Scan for the cell matching the given text and deliver its [x, y] coordinate at center. 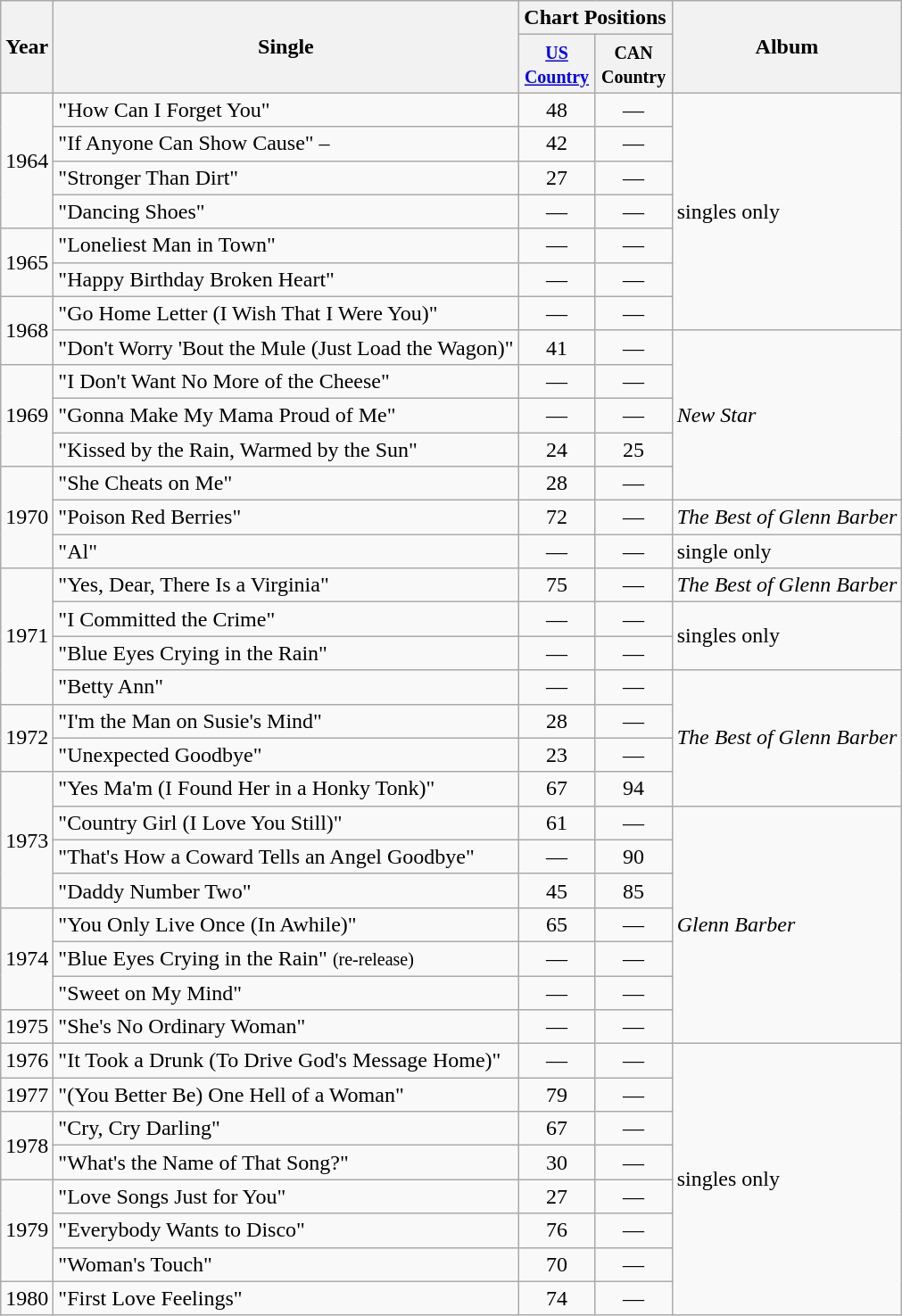
79 [557, 1095]
"Blue Eyes Crying in the Rain" [285, 653]
"You Only Live Once (In Awhile)" [285, 924]
single only [787, 551]
"Dancing Shoes" [285, 211]
1965 [27, 262]
"Woman's Touch" [285, 1264]
72 [557, 517]
48 [557, 110]
1976 [27, 1061]
"She Cheats on Me" [285, 484]
"Stronger Than Dirt" [285, 178]
"Yes Ma'm (I Found Her in a Honky Tonk)" [285, 789]
CAN Country [633, 64]
75 [557, 585]
"That's How a Coward Tells an Angel Goodbye" [285, 857]
"Betty Ann" [285, 687]
"Al" [285, 551]
Glenn Barber [787, 924]
"Gonna Make My Mama Proud of Me" [285, 415]
"Kissed by the Rain, Warmed by the Sun" [285, 449]
1975 [27, 1027]
Album [787, 46]
41 [557, 347]
74 [557, 1298]
New Star [787, 415]
1972 [27, 738]
"Blue Eyes Crying in the Rain" (re-release) [285, 958]
"Yes, Dear, There Is a Virginia" [285, 585]
Chart Positions [595, 18]
23 [557, 755]
"(You Better Be) One Hell of a Woman" [285, 1095]
"I Committed the Crime" [285, 619]
1970 [27, 517]
"Go Home Letter (I Wish That I Were You)" [285, 313]
85 [633, 890]
61 [557, 823]
"Sweet on My Mind" [285, 993]
1969 [27, 415]
"Cry, Cry Darling" [285, 1129]
1971 [27, 636]
25 [633, 449]
1977 [27, 1095]
"I'm the Man on Susie's Mind" [285, 721]
"Country Girl (I Love You Still)" [285, 823]
90 [633, 857]
30 [557, 1163]
"Daddy Number Two" [285, 890]
1980 [27, 1298]
"Love Songs Just for You" [285, 1196]
1974 [27, 958]
65 [557, 924]
Year [27, 46]
"Unexpected Goodbye" [285, 755]
"If Anyone Can Show Cause" – [285, 144]
"How Can I Forget You" [285, 110]
"Poison Red Berries" [285, 517]
"What's the Name of That Song?" [285, 1163]
45 [557, 890]
76 [557, 1230]
1964 [27, 161]
"Loneliest Man in Town" [285, 245]
94 [633, 789]
24 [557, 449]
1973 [27, 840]
"Happy Birthday Broken Heart" [285, 279]
70 [557, 1264]
"She's No Ordinary Woman" [285, 1027]
Single [285, 46]
"I Don't Want No More of the Cheese" [285, 381]
US Country [557, 64]
1978 [27, 1146]
"First Love Feelings" [285, 1298]
"Everybody Wants to Disco" [285, 1230]
1968 [27, 330]
42 [557, 144]
"Don't Worry 'Bout the Mule (Just Load the Wagon)" [285, 347]
"It Took a Drunk (To Drive God's Message Home)" [285, 1061]
1979 [27, 1230]
